Extract the (X, Y) coordinate from the center of the cell holding the provided text.  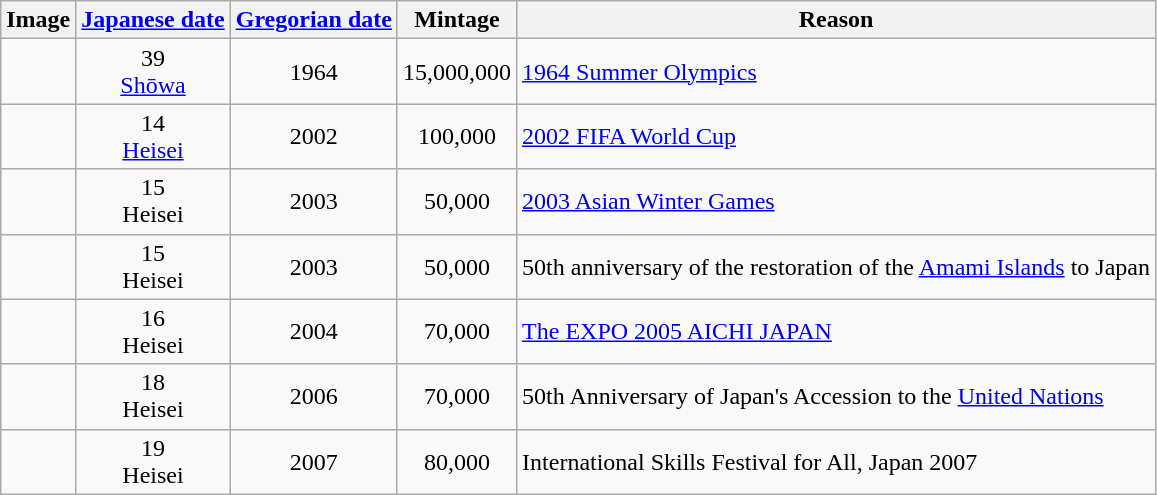
80,000 (456, 462)
15,000,000 (456, 72)
14Heisei (153, 136)
2002 (314, 136)
The EXPO 2005 AICHI JAPAN (836, 332)
2002 FIFA World Cup (836, 136)
2004 (314, 332)
2003 Asian Winter Games (836, 202)
1964 (314, 72)
Image (38, 20)
19Heisei (153, 462)
1964 Summer Olympics (836, 72)
Reason (836, 20)
100,000 (456, 136)
16Heisei (153, 332)
Mintage (456, 20)
2007 (314, 462)
Japanese date (153, 20)
50th Anniversary of Japan's Accession to the United Nations (836, 396)
18Heisei (153, 396)
International Skills Festival for All, Japan 2007 (836, 462)
50th anniversary of the restoration of the Amami Islands to Japan (836, 266)
Gregorian date (314, 20)
39Shōwa (153, 72)
2006 (314, 396)
